Return the [x, y] coordinate for the center point of the cell that contains the specified text.  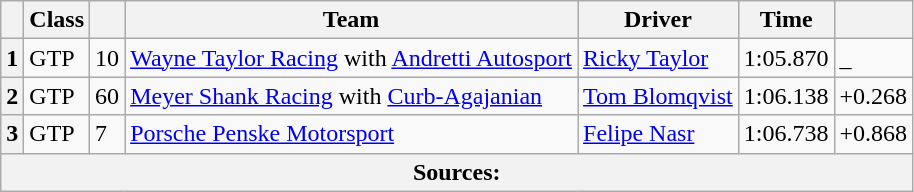
_ [874, 58]
1:06.138 [786, 96]
Driver [658, 20]
2 [12, 96]
3 [12, 134]
60 [108, 96]
+0.868 [874, 134]
1 [12, 58]
Tom Blomqvist [658, 96]
Team [352, 20]
+0.268 [874, 96]
7 [108, 134]
Sources: [457, 172]
Porsche Penske Motorsport [352, 134]
Felipe Nasr [658, 134]
Class [57, 20]
Meyer Shank Racing with Curb-Agajanian [352, 96]
1:05.870 [786, 58]
Time [786, 20]
1:06.738 [786, 134]
Ricky Taylor [658, 58]
10 [108, 58]
Wayne Taylor Racing with Andretti Autosport [352, 58]
